Detect which cell encompasses the target text, then output its (x, y) center coordinate. 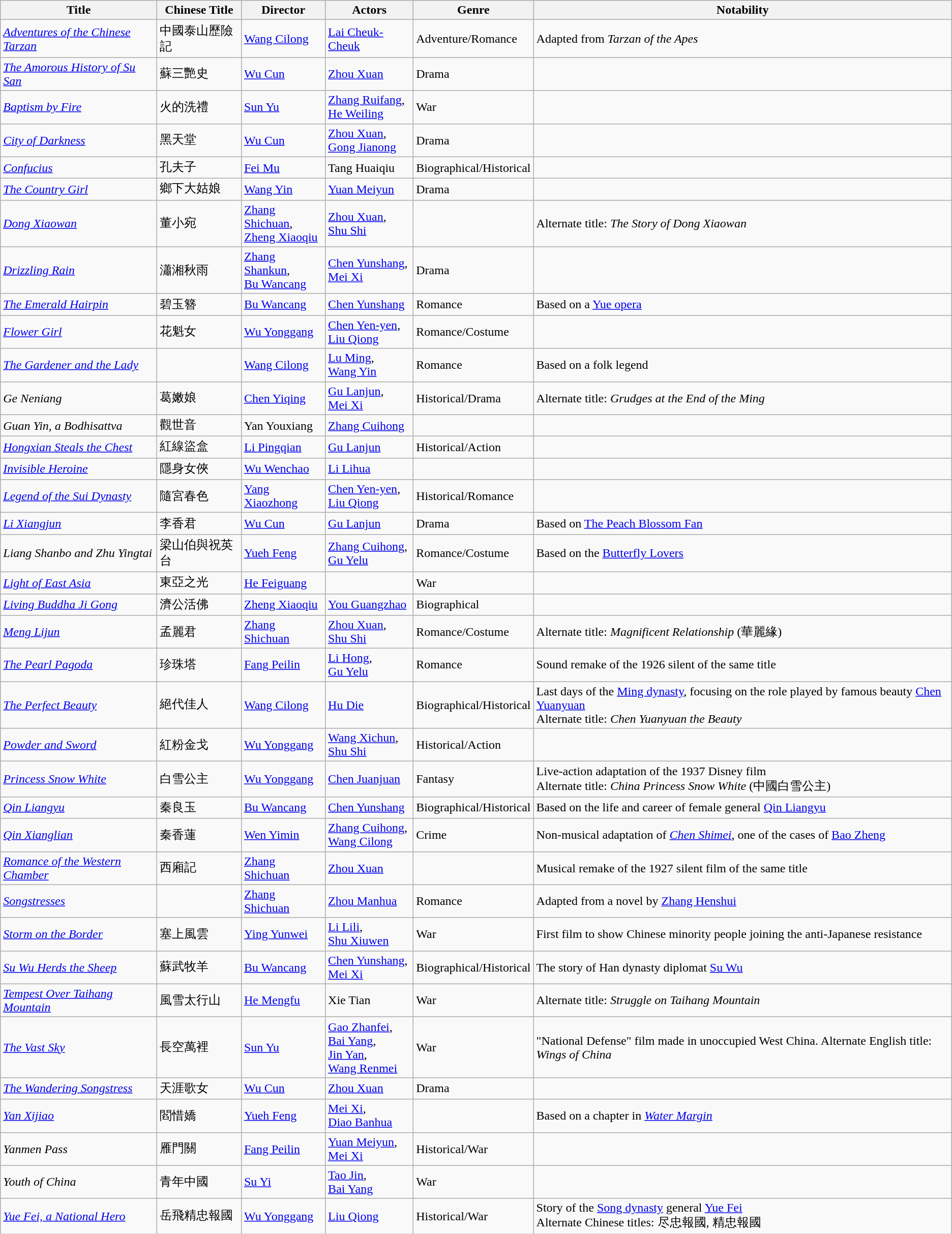
梁山伯與祝英台 (199, 553)
濟公活佛 (199, 604)
Legend of the Sui Dynasty (79, 496)
Non-musical adaptation of Chen Shimei, one of the cases of Bao Zheng (742, 835)
岳飛精忠報國 (199, 1216)
Gu Lanjun,Mei Xi (369, 398)
雁門關 (199, 1149)
"National Defense" film made in unoccupied West China. Alternate English title: Wings of China (742, 1047)
City of Darkness (79, 140)
Romance of the Western Chamber (79, 868)
Xie Tian (369, 1000)
Su Yi (283, 1182)
Li Hong,Gu Yelu (369, 665)
Last days of the Ming dynasty, focusing on the role played by famous beauty Chen YuanyuanAlternate title: Chen Yuanyuan the Beauty (742, 705)
Historical/Romance (473, 496)
Baptism by Fire (79, 107)
Ying Yunwei (283, 934)
Alternate title: Struggle on Taihang Mountain (742, 1000)
Zheng Xiaoqiu (283, 604)
孟麗君 (199, 632)
Title (79, 10)
Adventure/Romance (473, 39)
Director (283, 10)
秦香蓮 (199, 835)
Light of East Asia (79, 583)
The Emerald Hairpin (79, 304)
花魁女 (199, 332)
Powder and Sword (79, 745)
Tao Jin,Bai Yang (369, 1182)
董小宛 (199, 223)
Fei Mu (283, 168)
Yuan Meiyun,Mei Xi (369, 1149)
Su Wu Herds the Sheep (79, 967)
紅粉金戈 (199, 745)
Zhang Cuihong,Gu Yelu (369, 553)
Qin Liangyu (79, 808)
紅線盜盒 (199, 448)
葛嫩娘 (199, 398)
閻惜嬌 (199, 1116)
長空萬裡 (199, 1047)
Hongxian Steals the Chest (79, 448)
觀世音 (199, 425)
Songstresses (79, 901)
Biographical (473, 604)
Adapted from a novel by Zhang Henshui (742, 901)
Lai Cheuk-Cheuk (369, 39)
Zhou Manhua (369, 901)
秦良玉 (199, 808)
蘇武牧羊 (199, 967)
He Mengfu (283, 1000)
蘇三艷史 (199, 74)
Zhou Xuan,Gong Jianong (369, 140)
Based on the life and career of female general Qin Liangyu (742, 808)
Meng Lijun (79, 632)
Li Lili,Shu Xiuwen (369, 934)
Li Pingqian (283, 448)
隨宮春色 (199, 496)
Yanmen Pass (79, 1149)
Flower Girl (79, 332)
Princess Snow White (79, 779)
Storm on the Border (79, 934)
The Amorous History of Su San (79, 74)
Youth of China (79, 1182)
Tang Huaiqiu (369, 168)
Chen Juanjuan (369, 779)
The story of Han dynasty diplomat Su Wu (742, 967)
Adapted from Tarzan of the Apes (742, 39)
Wen Yimin (283, 835)
Wang Xichun,Shu Shi (369, 745)
The Gardener and the Lady (79, 365)
Guan Yin, a Bodhisattva (79, 425)
Mei Xi,Diao Banhua (369, 1116)
The Pearl Pagoda (79, 665)
Wu Wenchao (283, 469)
天涯歌女 (199, 1089)
Genre (473, 10)
Musical remake of the 1927 silent film of the same title (742, 868)
Li Xiangjun (79, 524)
Alternate title: Magnificent Relationship (華麗緣) (742, 632)
Hu Die (369, 705)
東亞之光 (199, 583)
Crime (473, 835)
隱身女俠 (199, 469)
Yuan Meiyun (369, 189)
Adventures of the Chinese Tarzan (79, 39)
Yan Youxiang (283, 425)
Zhang Shankun,Bu Wancang (283, 270)
Based on a Yue opera (742, 304)
He Feiguang (283, 583)
瀟湘秋雨 (199, 270)
黑天堂 (199, 140)
鄉下大姑娘 (199, 189)
李香君 (199, 524)
Lu Ming,Wang Yin (369, 365)
Yan Xijiao (79, 1116)
Zhang Cuihong (369, 425)
You Guangzhao (369, 604)
Wang Yin (283, 189)
Tempest Over Taihang Mountain (79, 1000)
The Vast Sky (79, 1047)
Sound remake of the 1926 silent of the same title (742, 665)
The Perfect Beauty (79, 705)
Yang Xiaozhong (283, 496)
Living Buddha Ji Gong (79, 604)
絕代佳人 (199, 705)
碧玉簪 (199, 304)
Historical/Drama (473, 398)
Li Lihua (369, 469)
Notability (742, 10)
Story of the Song dynasty general Yue FeiAlternate Chinese titles: 尽忠報國, 精忠報國 (742, 1216)
Yue Fei, a National Hero (79, 1216)
Alternate title: Grudges at the End of the Ming (742, 398)
Based on The Peach Blossom Fan (742, 524)
Drizzling Rain (79, 270)
Confucius (79, 168)
First film to show Chinese minority people joining the anti-Japanese resistance (742, 934)
Liang Shanbo and Zhu Yingtai (79, 553)
Actors (369, 10)
珍珠塔 (199, 665)
The Country Girl (79, 189)
Zhang Shichuan,Zheng Xiaoqiu (283, 223)
Zhang Ruifang,He Weiling (369, 107)
火的洗禮 (199, 107)
Qin Xianglian (79, 835)
Invisible Heroine (79, 469)
Chinese Title (199, 10)
Ge Neniang (79, 398)
Liu Qiong (369, 1216)
Live-action adaptation of the 1937 Disney filmAlternate title: China Princess Snow White (中國白雪公主) (742, 779)
風雪太行山 (199, 1000)
The Wandering Songstress (79, 1089)
Dong Xiaowan (79, 223)
青年中國 (199, 1182)
Based on a chapter in Water Margin (742, 1116)
孔夫子 (199, 168)
Zhang Cuihong,Wang Cilong (369, 835)
Fantasy (473, 779)
Chen Yiqing (283, 398)
塞上風雲 (199, 934)
Alternate title: The Story of Dong Xiaowan (742, 223)
Based on a folk legend (742, 365)
Gao Zhanfei,Bai Yang,Jin Yan,Wang Renmei (369, 1047)
Based on the Butterfly Lovers (742, 553)
中國泰山歷險記 (199, 39)
西廂記 (199, 868)
白雪公主 (199, 779)
